Provide the [X, Y] coordinate of the cell's center where the given text is located.  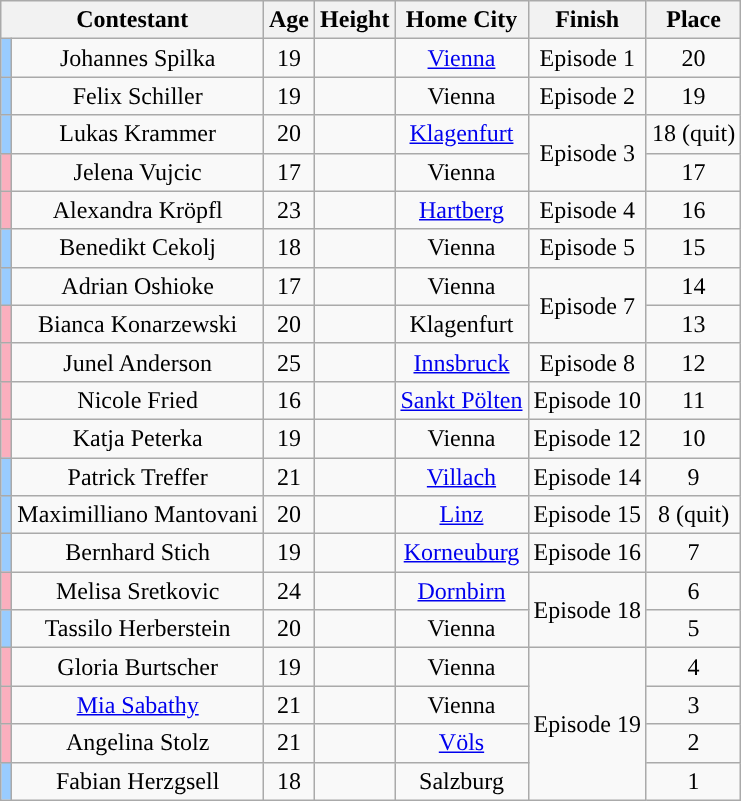
Innsbruck [462, 362]
Home City [462, 20]
14 [693, 286]
Place [693, 20]
Patrick Treffer [138, 477]
Jelena Vujcic [138, 172]
Bianca Konarzewski [138, 324]
13 [693, 324]
Junel Anderson [138, 362]
3 [693, 705]
Korneuburg [462, 553]
Episode 10 [587, 400]
Felix Schiller [138, 96]
Episode 7 [587, 305]
Salzburg [462, 781]
Episode 19 [587, 724]
Episode 12 [587, 438]
Bernhard Stich [138, 553]
18 (quit) [693, 134]
Episode 8 [587, 362]
8 (quit) [693, 515]
9 [693, 477]
Contestant [132, 20]
Mia Sabathy [138, 705]
Episode 3 [587, 153]
Episode 4 [587, 210]
Episode 16 [587, 553]
12 [693, 362]
7 [693, 553]
Johannes Spilka [138, 58]
Linz [462, 515]
1 [693, 781]
Height [355, 20]
4 [693, 667]
10 [693, 438]
Katja Peterka [138, 438]
Hartberg [462, 210]
11 [693, 400]
Age [290, 20]
Episode 14 [587, 477]
Dornbirn [462, 591]
2 [693, 743]
Tassilo Herberstein [138, 629]
Sankt Pölten [462, 400]
Maximilliano Mantovani [138, 515]
Episode 15 [587, 515]
Episode 2 [587, 96]
Episode 5 [587, 248]
15 [693, 248]
6 [693, 591]
Lukas Krammer [138, 134]
Nicole Fried [138, 400]
Gloria Burtscher [138, 667]
24 [290, 591]
Melisa Sretkovic [138, 591]
23 [290, 210]
Angelina Stolz [138, 743]
Benedikt Cekolj [138, 248]
5 [693, 629]
Episode 18 [587, 610]
Villach [462, 477]
Alexandra Kröpfl [138, 210]
Völs [462, 743]
Episode 1 [587, 58]
25 [290, 362]
Fabian Herzgsell [138, 781]
Finish [587, 20]
Adrian Oshioke [138, 286]
